Provide the [X, Y] coordinate of the cell's center where the given text is located.  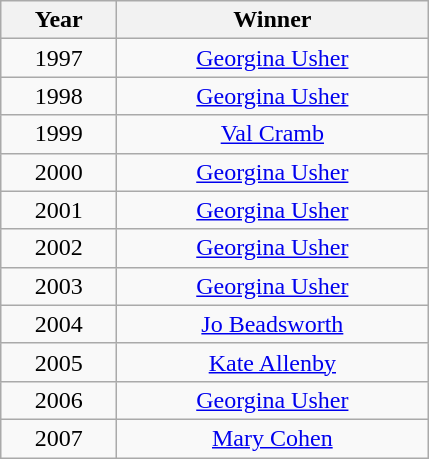
2002 [59, 248]
Kate Allenby [272, 362]
2005 [59, 362]
2004 [59, 324]
2007 [59, 438]
1998 [59, 96]
2001 [59, 210]
2003 [59, 286]
2006 [59, 400]
Mary Cohen [272, 438]
Winner [272, 20]
Year [59, 20]
Jo Beadsworth [272, 324]
1999 [59, 134]
2000 [59, 172]
Val Cramb [272, 134]
1997 [59, 58]
